Output the (X, Y) coordinate of the center of the cell containing the given text.  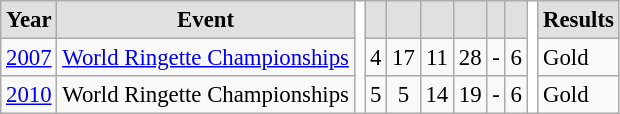
11 (436, 58)
28 (470, 58)
19 (470, 95)
17 (404, 58)
Event (206, 20)
4 (376, 58)
Results (578, 20)
2010 (29, 95)
Year (29, 20)
14 (436, 95)
2007 (29, 58)
